Return the [x, y] coordinate for the center point of the cell that contains the specified text.  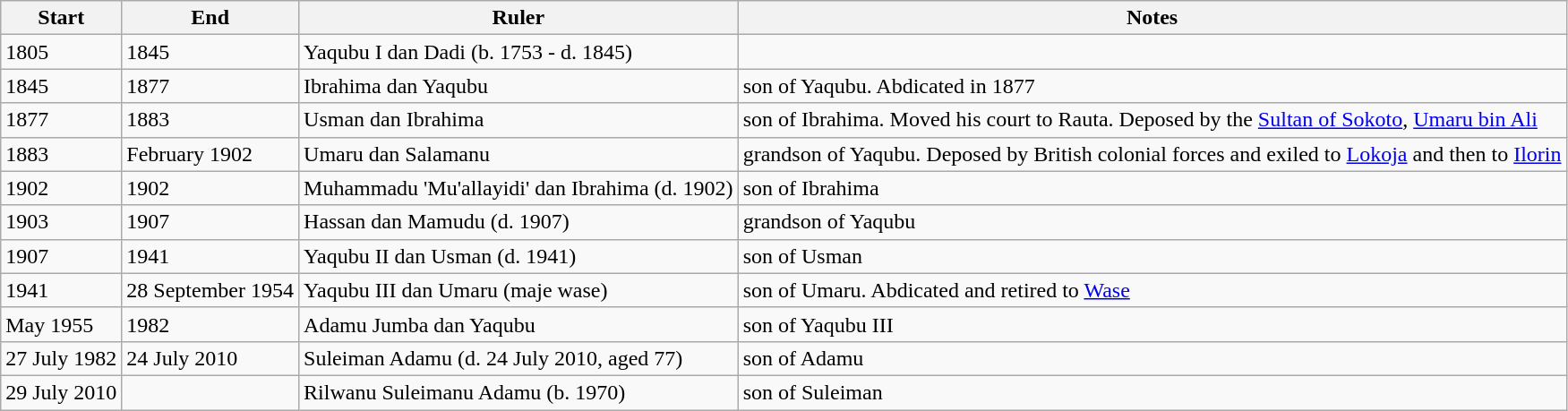
son of Suleiman [1152, 392]
End [210, 18]
24 July 2010 [210, 358]
1982 [210, 324]
Ibrahima dan Yaqubu [519, 86]
grandson of Yaqubu [1152, 222]
Yaqubu II dan Usman (d. 1941) [519, 256]
son of Umaru. Abdicated and retired to Wase [1152, 290]
Rilwanu Suleimanu Adamu (b. 1970) [519, 392]
Start [61, 18]
Yaqubu III dan Umaru (maje wase) [519, 290]
Umaru dan Salamanu [519, 154]
son of Adamu [1152, 358]
son of Ibrahima [1152, 188]
Usman dan Ibrahima [519, 120]
Hassan dan Mamudu (d. 1907) [519, 222]
Ruler [519, 18]
Yaqubu I dan Dadi (b. 1753 - d. 1845) [519, 52]
May 1955 [61, 324]
Muhammadu 'Mu'allayidi' dan Ibrahima (d. 1902) [519, 188]
February 1902 [210, 154]
son of Ibrahima. Moved his court to Rauta. Deposed by the Sultan of Sokoto, Umaru bin Ali [1152, 120]
son of Usman [1152, 256]
Adamu Jumba dan Yaqubu [519, 324]
1903 [61, 222]
Suleiman Adamu (d. 24 July 2010, aged 77) [519, 358]
29 July 2010 [61, 392]
Notes [1152, 18]
son of Yaqubu III [1152, 324]
28 September 1954 [210, 290]
grandson of Yaqubu. Deposed by British colonial forces and exiled to Lokoja and then to Ilorin [1152, 154]
27 July 1982 [61, 358]
son of Yaqubu. Abdicated in 1877 [1152, 86]
1805 [61, 52]
